Capture the cell that displays the provided text and extract its [X, Y] central coordinate. 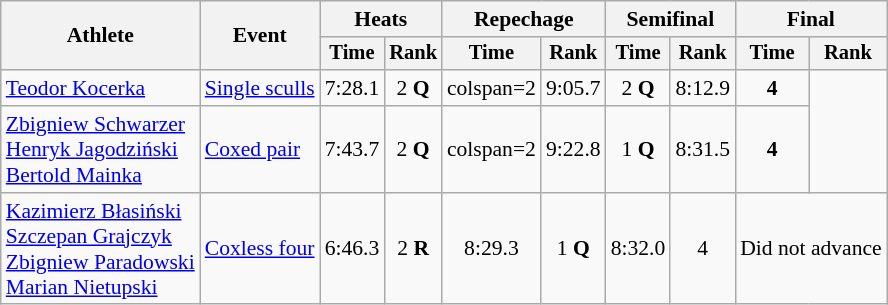
Zbigniew SchwarzerHenryk JagodzińskiBertold Mainka [100, 150]
9:22.8 [574, 150]
Semifinal [670, 19]
Heats [381, 19]
8:32.0 [638, 249]
Kazimierz BłasińskiSzczepan GrajczykZbigniew ParadowskiMarian Nietupski [100, 249]
8:12.9 [702, 88]
6:46.3 [352, 249]
Final [811, 19]
2 R [413, 249]
Single sculls [260, 88]
9:05.7 [574, 88]
Teodor Kocerka [100, 88]
Repechage [524, 19]
Did not advance [811, 249]
Athlete [100, 36]
8:29.3 [492, 249]
Coxed pair [260, 150]
Coxless four [260, 249]
7:28.1 [352, 88]
Event [260, 36]
7:43.7 [352, 150]
8:31.5 [702, 150]
